Capture the cell that displays the provided text and extract its (X, Y) central coordinate. 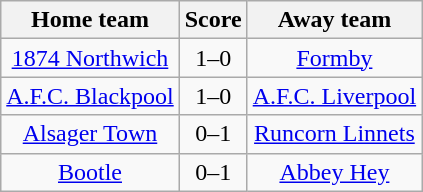
Abbey Hey (334, 172)
Score (213, 20)
Bootle (90, 172)
1874 Northwich (90, 58)
Away team (334, 20)
A.F.C. Liverpool (334, 96)
Home team (90, 20)
A.F.C. Blackpool (90, 96)
Formby (334, 58)
Alsager Town (90, 134)
Runcorn Linnets (334, 134)
